Find where the given text appears and provide that cell's center as (x, y) coordinate. 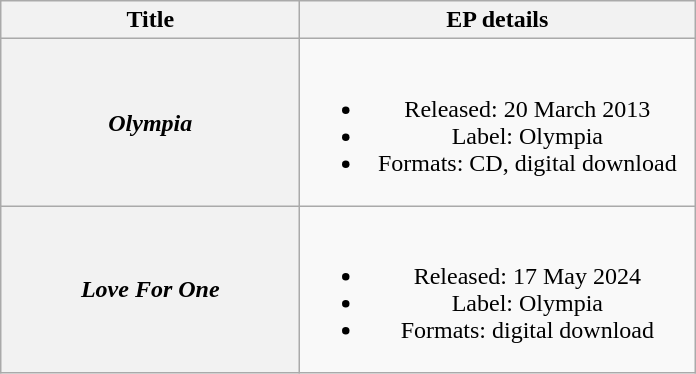
Love For One (150, 290)
Released: 20 March 2013 Label: OlympiaFormats: CD, digital download (498, 122)
Olympia (150, 122)
Title (150, 20)
EP details (498, 20)
Released: 17 May 2024Label: OlympiaFormats: digital download (498, 290)
